Scan for the cell matching the given text and deliver its [x, y] coordinate at center. 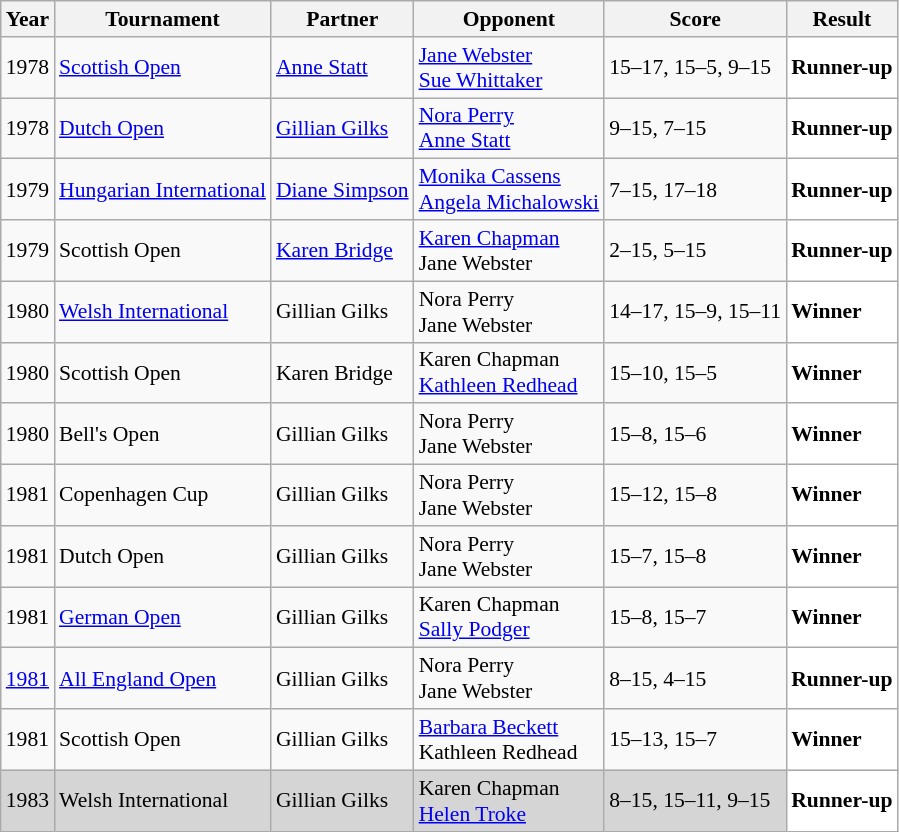
15–7, 15–8 [695, 556]
German Open [162, 618]
Bell's Open [162, 434]
Karen Chapman Sally Podger [510, 618]
15–10, 15–5 [695, 372]
Result [842, 19]
Score [695, 19]
Copenhagen Cup [162, 496]
15–12, 15–8 [695, 496]
Barbara Beckett Kathleen Redhead [510, 740]
Anne Statt [342, 68]
Karen Chapman Kathleen Redhead [510, 372]
7–15, 17–18 [695, 190]
Karen Chapman Helen Troke [510, 800]
15–8, 15–6 [695, 434]
14–17, 15–9, 15–11 [695, 312]
Jane Webster Sue Whittaker [510, 68]
Nora Perry Anne Statt [510, 128]
2–15, 5–15 [695, 250]
8–15, 15–11, 9–15 [695, 800]
Partner [342, 19]
15–13, 15–7 [695, 740]
All England Open [162, 678]
Opponent [510, 19]
8–15, 4–15 [695, 678]
9–15, 7–15 [695, 128]
Karen Chapman Jane Webster [510, 250]
1983 [28, 800]
Monika Cassens Angela Michalowski [510, 190]
15–17, 15–5, 9–15 [695, 68]
Tournament [162, 19]
Diane Simpson [342, 190]
15–8, 15–7 [695, 618]
Hungarian International [162, 190]
Year [28, 19]
